Scan for the cell matching the given text and deliver its (X, Y) coordinate at center. 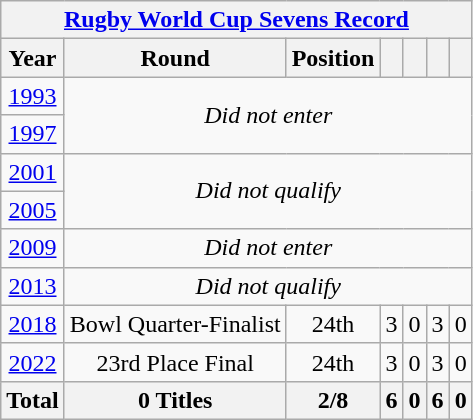
2013 (33, 286)
Position (333, 58)
1993 (33, 96)
2005 (33, 210)
Year (33, 58)
Rugby World Cup Sevens Record (236, 20)
Bowl Quarter-Finalist (175, 324)
1997 (33, 134)
2001 (33, 172)
2022 (33, 362)
2009 (33, 248)
Round (175, 58)
2018 (33, 324)
0 Titles (175, 400)
23rd Place Final (175, 362)
Total (33, 400)
2/8 (333, 400)
